Determine the (x, y) coordinate at the center of the cell enclosing the given text.  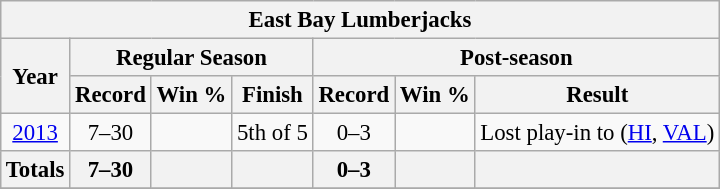
Lost play-in to (HI, VAL) (598, 133)
Post-season (516, 58)
Year (34, 76)
2013 (34, 133)
5th of 5 (272, 133)
Finish (272, 95)
Result (598, 95)
Totals (34, 170)
East Bay Lumberjacks (360, 20)
Regular Season (192, 58)
